Locate the cell with the specified text and output its [x, y] center coordinate. 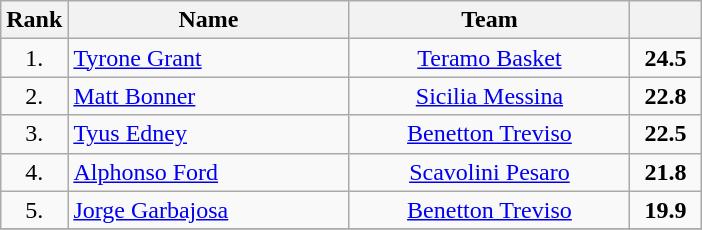
3. [34, 134]
2. [34, 96]
22.8 [666, 96]
19.9 [666, 210]
Tyus Edney [208, 134]
Alphonso Ford [208, 172]
1. [34, 58]
Name [208, 20]
Sicilia Messina [490, 96]
5. [34, 210]
Team [490, 20]
21.8 [666, 172]
Rank [34, 20]
24.5 [666, 58]
Scavolini Pesaro [490, 172]
Jorge Garbajosa [208, 210]
Teramo Basket [490, 58]
Matt Bonner [208, 96]
4. [34, 172]
Tyrone Grant [208, 58]
22.5 [666, 134]
